Search for the cell housing the specified text and yield its (x, y) center coordinate. 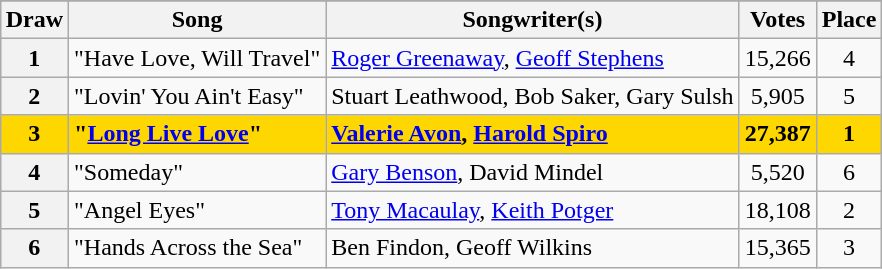
Valerie Avon, Harold Spiro (532, 134)
Tony Macaulay, Keith Potger (532, 210)
"Lovin' You Ain't Easy" (198, 96)
"Angel Eyes" (198, 210)
5,520 (778, 172)
Place (849, 20)
Stuart Leathwood, Bob Saker, Gary Sulsh (532, 96)
5,905 (778, 96)
15,266 (778, 58)
Songwriter(s) (532, 20)
Ben Findon, Geoff Wilkins (532, 248)
Draw (34, 20)
27,387 (778, 134)
"Have Love, Will Travel" (198, 58)
Votes (778, 20)
18,108 (778, 210)
"Long Live Love" (198, 134)
Song (198, 20)
"Someday" (198, 172)
"Hands Across the Sea" (198, 248)
15,365 (778, 248)
Gary Benson, David Mindel (532, 172)
Roger Greenaway, Geoff Stephens (532, 58)
